Return (x, y) of the center of cell containing provided text 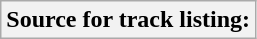
Source for track listing: (128, 20)
